Provide the [x, y] coordinate of the cell's center where the given text is located.  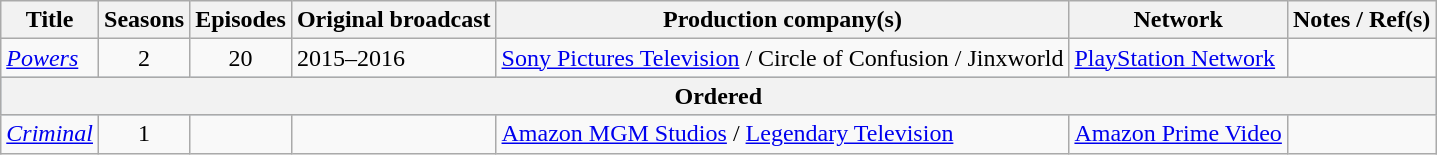
Seasons [144, 20]
Episodes [241, 20]
PlayStation Network [1178, 58]
2 [144, 58]
Amazon Prime Video [1178, 134]
Network [1178, 20]
Amazon MGM Studios / Legendary Television [782, 134]
Powers [50, 58]
Sony Pictures Television / Circle of Confusion / Jinxworld [782, 58]
2015–2016 [394, 58]
Criminal [50, 134]
Title [50, 20]
Ordered [718, 96]
1 [144, 134]
Notes / Ref(s) [1361, 20]
Original broadcast [394, 20]
Production company(s) [782, 20]
20 [241, 58]
